Locate the cell with the specified text and output its [x, y] center coordinate. 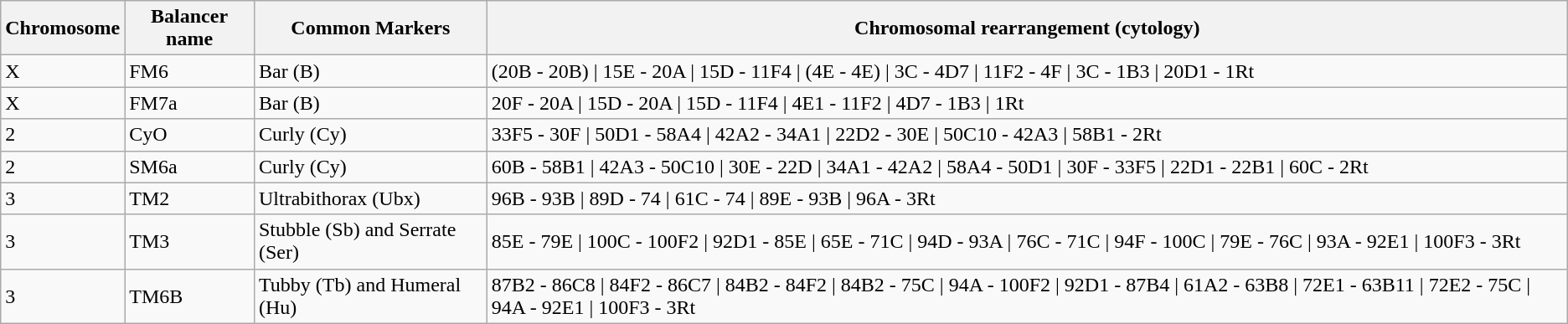
(20B - 20B) | 15E - 20A | 15D - 11F4 | (4E - 4E) | 3C - 4D7 | 11F2 - 4F | 3C - 1B3 | 20D1 - 1Rt [1027, 71]
Ultrabithorax (Ubx) [370, 198]
87B2 - 86C8 | 84F2 - 86C7 | 84B2 - 84F2 | 84B2 - 75C | 94A - 100F2 | 92D1 - 87B4 | 61A2 - 63B8 | 72E1 - 63B11 | 72E2 - 75C | 94A - 92E1 | 100F3 - 3Rt [1027, 296]
Common Markers [370, 28]
Balancer name [189, 28]
60B - 58B1 | 42A3 - 50C10 | 30E - 22D | 34A1 - 42A2 | 58A4 - 50D1 | 30F - 33F5 | 22D1 - 22B1 | 60C - 2Rt [1027, 167]
FM7a [189, 103]
Chromosomal rearrangement (cytology) [1027, 28]
TM6B [189, 296]
96B - 93B | 89D - 74 | 61C - 74 | 89E - 93B | 96A - 3Rt [1027, 198]
33F5 - 30F | 50D1 - 58A4 | 42A2 - 34A1 | 22D2 - 30E | 50C10 - 42A3 | 58B1 - 2Rt [1027, 135]
20F - 20A | 15D - 20A | 15D - 11F4 | 4E1 - 11F2 | 4D7 - 1B3 | 1Rt [1027, 103]
Tubby (Tb) and Humeral (Hu) [370, 296]
TM3 [189, 241]
Chromosome [63, 28]
CyO [189, 135]
FM6 [189, 71]
TM2 [189, 198]
Stubble (Sb) and Serrate (Ser) [370, 241]
85E - 79E | 100C - 100F2 | 92D1 - 85E | 65E - 71C | 94D - 93A | 76C - 71C | 94F - 100C | 79E - 76C | 93A - 92E1 | 100F3 - 3Rt [1027, 241]
SM6a [189, 167]
